Return the (x, y) coordinate for the center point of the cell that contains the specified text.  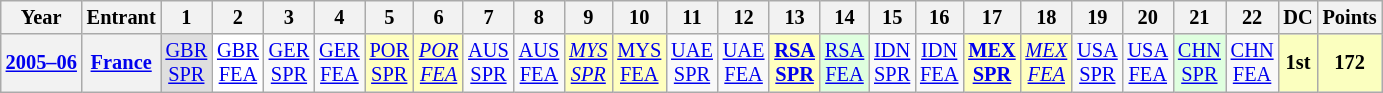
22 (1252, 17)
MYSSPR (588, 63)
MEXFEA (1047, 63)
3 (289, 17)
17 (992, 17)
1st (1298, 63)
USASPR (1097, 63)
UAESPR (692, 63)
2 (238, 17)
172 (1350, 63)
20 (1148, 17)
4 (339, 17)
8 (539, 17)
13 (794, 17)
IDNSPR (892, 63)
2005–06 (42, 63)
CHNSPR (1200, 63)
1 (187, 17)
12 (744, 17)
MEXSPR (992, 63)
Year (42, 17)
6 (438, 17)
MYSFEA (639, 63)
GERFEA (339, 63)
IDNFEA (939, 63)
GBRSPR (187, 63)
CHNFEA (1252, 63)
7 (488, 17)
PORFEA (438, 63)
GERSPR (289, 63)
DC (1298, 17)
14 (844, 17)
21 (1200, 17)
5 (390, 17)
15 (892, 17)
France (122, 63)
Entrant (122, 17)
11 (692, 17)
PORSPR (390, 63)
19 (1097, 17)
18 (1047, 17)
RSASPR (794, 63)
9 (588, 17)
Points (1350, 17)
16 (939, 17)
AUSSPR (488, 63)
10 (639, 17)
AUSFEA (539, 63)
UAEFEA (744, 63)
GBRFEA (238, 63)
RSAFEA (844, 63)
USAFEA (1148, 63)
